Extract the [x, y] coordinate from the center of the cell holding the provided text.  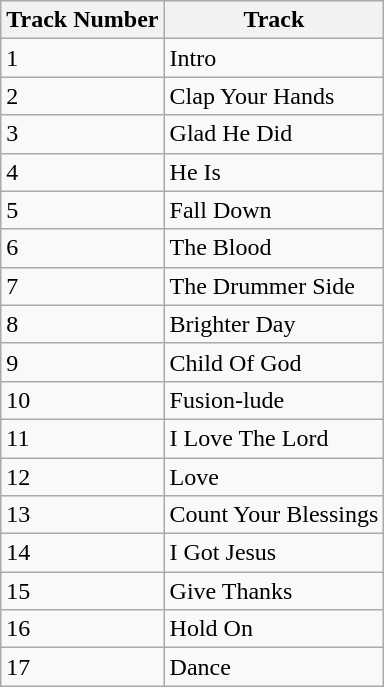
14 [82, 553]
The Drummer Side [274, 286]
Give Thanks [274, 591]
Glad He Did [274, 134]
The Blood [274, 248]
9 [82, 362]
1 [82, 58]
He Is [274, 172]
13 [82, 515]
Fall Down [274, 210]
15 [82, 591]
Dance [274, 667]
7 [82, 286]
6 [82, 248]
I Love The Lord [274, 438]
Fusion-lude [274, 400]
2 [82, 96]
4 [82, 172]
Count Your Blessings [274, 515]
Clap Your Hands [274, 96]
Brighter Day [274, 324]
Love [274, 477]
Hold On [274, 629]
11 [82, 438]
10 [82, 400]
Track Number [82, 20]
Intro [274, 58]
8 [82, 324]
5 [82, 210]
I Got Jesus [274, 553]
17 [82, 667]
12 [82, 477]
Track [274, 20]
3 [82, 134]
16 [82, 629]
Child Of God [274, 362]
